Determine the (x, y) coordinate at the center of the cell enclosing the given text.  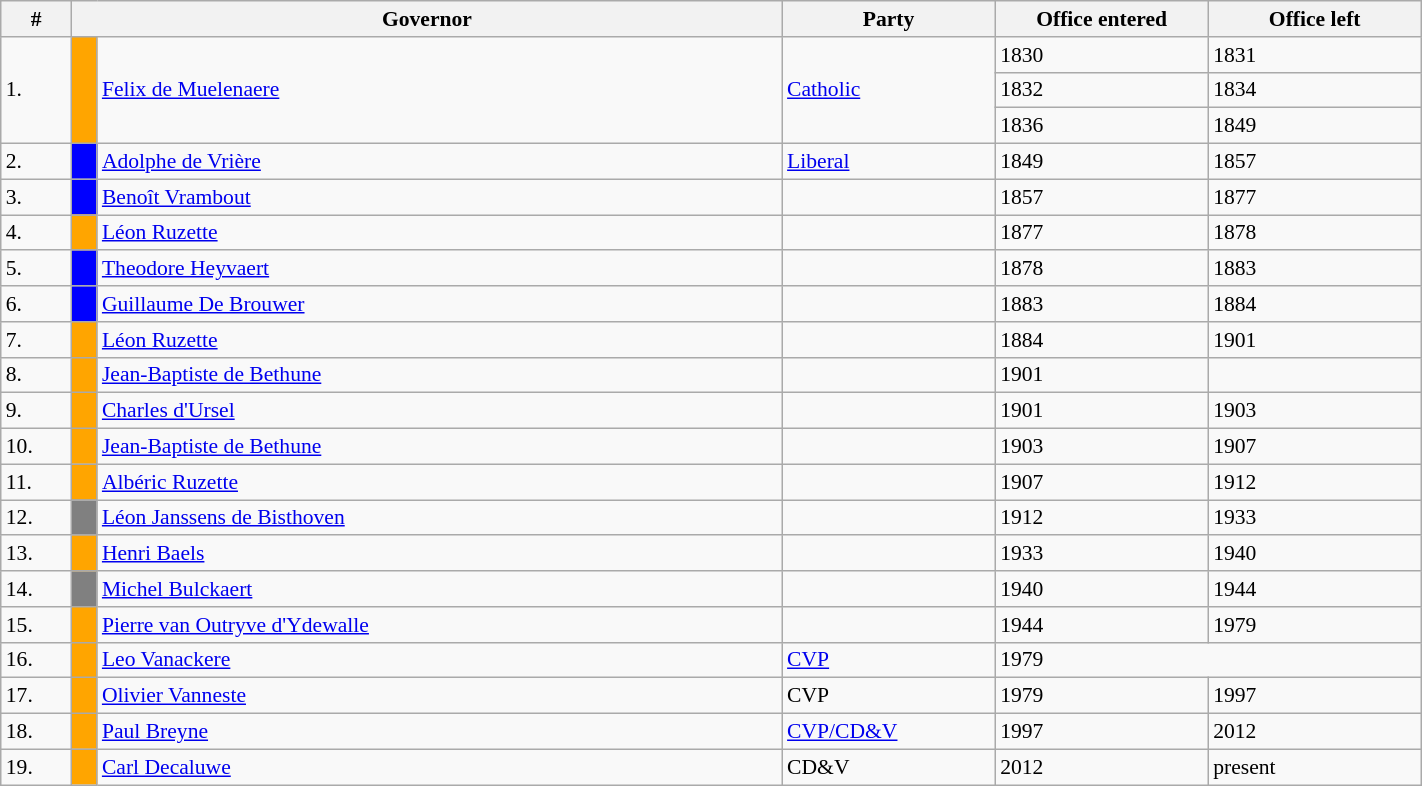
# (36, 19)
6. (36, 304)
12. (36, 518)
Liberal (888, 162)
present (1314, 767)
Theodore Heyvaert (440, 269)
Benoît Vrambout (440, 197)
Office entered (1102, 19)
Léon Janssens de Bisthoven (440, 518)
4. (36, 233)
1834 (1314, 90)
1830 (1102, 55)
3. (36, 197)
Pierre van Outryve d'Ydewalle (440, 625)
19. (36, 767)
7. (36, 340)
Leo Vanackere (440, 660)
1832 (1102, 90)
Office left (1314, 19)
Guillaume De Brouwer (440, 304)
14. (36, 589)
9. (36, 411)
Adolphe de Vrière (440, 162)
Felix de Muelenaere (440, 90)
CVP/CD&V (888, 732)
Michel Bulckaert (440, 589)
16. (36, 660)
10. (36, 447)
17. (36, 696)
Olivier Vanneste (440, 696)
Carl Decaluwe (440, 767)
1. (36, 90)
Governor (427, 19)
11. (36, 482)
1836 (1102, 126)
Catholic (888, 90)
18. (36, 732)
Party (888, 19)
Albéric Ruzette (440, 482)
Paul Breyne (440, 732)
CD&V (888, 767)
13. (36, 554)
2. (36, 162)
8. (36, 375)
5. (36, 269)
15. (36, 625)
Henri Baels (440, 554)
1831 (1314, 55)
Charles d'Ursel (440, 411)
